Find where the given text appears and provide that cell's center as (x, y) coordinate. 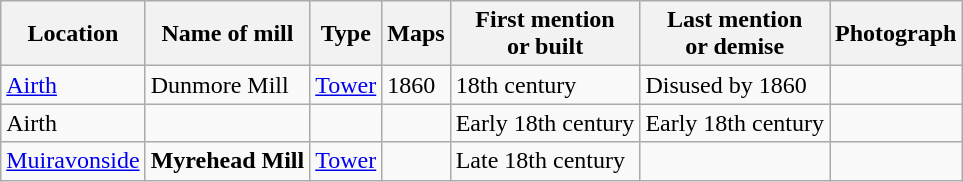
Photograph (896, 34)
Last mention or demise (735, 34)
First mentionor built (545, 34)
Dunmore Mill (228, 85)
18th century (545, 85)
Late 18th century (545, 161)
Type (346, 34)
Muiravonside (73, 161)
Maps (416, 34)
Location (73, 34)
Name of mill (228, 34)
Disused by 1860 (735, 85)
1860 (416, 85)
Myrehead Mill (228, 161)
